Extract the (X, Y) coordinate from the center of the cell holding the provided text.  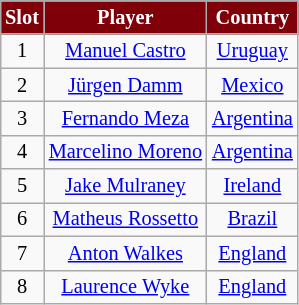
6 (22, 219)
Ireland (252, 186)
Player (126, 17)
2 (22, 85)
Matheus Rossetto (126, 219)
Slot (22, 17)
Uruguay (252, 51)
Mexico (252, 85)
Fernando Meza (126, 118)
Anton Walkes (126, 253)
Country (252, 17)
5 (22, 186)
Manuel Castro (126, 51)
8 (22, 287)
Jürgen Damm (126, 85)
4 (22, 152)
1 (22, 51)
Brazil (252, 219)
Jake Mulraney (126, 186)
Laurence Wyke (126, 287)
Marcelino Moreno (126, 152)
7 (22, 253)
3 (22, 118)
